From the cell containing the given text, extract its center point as [x, y] coordinate. 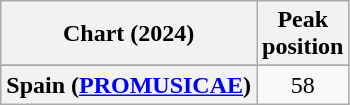
Peakposition [303, 34]
58 [303, 85]
Spain (PROMUSICAE) [129, 85]
Chart (2024) [129, 34]
